Locate the cell with the specified text and output its [X, Y] center coordinate. 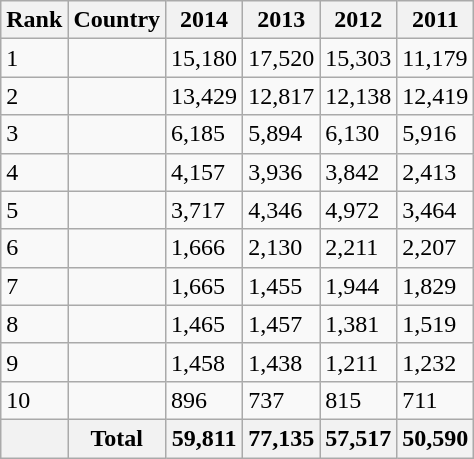
1 [34, 58]
2,207 [436, 248]
2,413 [436, 172]
1,465 [204, 324]
1,211 [358, 362]
12,817 [282, 96]
2 [34, 96]
815 [358, 400]
5,916 [436, 134]
9 [34, 362]
737 [282, 400]
1,829 [436, 286]
896 [204, 400]
77,135 [282, 438]
10 [34, 400]
5,894 [282, 134]
2013 [282, 20]
7 [34, 286]
2014 [204, 20]
3 [34, 134]
3,842 [358, 172]
1,438 [282, 362]
711 [436, 400]
Country [117, 20]
5 [34, 210]
13,429 [204, 96]
1,666 [204, 248]
4 [34, 172]
Rank [34, 20]
2,130 [282, 248]
4,972 [358, 210]
1,665 [204, 286]
2,211 [358, 248]
8 [34, 324]
4,346 [282, 210]
15,180 [204, 58]
50,590 [436, 438]
4,157 [204, 172]
Total [117, 438]
2012 [358, 20]
1,455 [282, 286]
2011 [436, 20]
57,517 [358, 438]
1,232 [436, 362]
6,130 [358, 134]
1,458 [204, 362]
3,717 [204, 210]
1,519 [436, 324]
12,419 [436, 96]
17,520 [282, 58]
12,138 [358, 96]
6 [34, 248]
11,179 [436, 58]
59,811 [204, 438]
1,944 [358, 286]
3,936 [282, 172]
3,464 [436, 210]
15,303 [358, 58]
6,185 [204, 134]
1,381 [358, 324]
1,457 [282, 324]
